For the text-containing cell, return its midpoint in [X, Y] coordinate format. 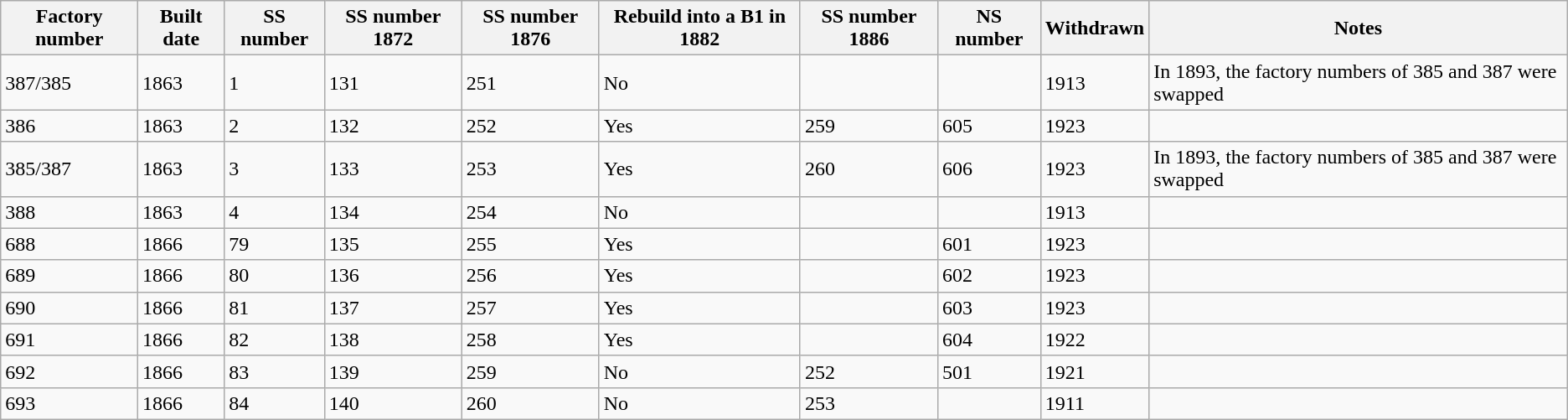
388 [70, 212]
SS number 1872 [393, 29]
258 [530, 340]
137 [393, 308]
693 [70, 403]
1911 [1094, 403]
134 [393, 212]
81 [275, 308]
138 [393, 340]
132 [393, 126]
602 [988, 276]
79 [275, 244]
605 [988, 126]
254 [530, 212]
Factory number [70, 29]
82 [275, 340]
257 [530, 308]
84 [275, 403]
SS number 1886 [869, 29]
601 [988, 244]
603 [988, 308]
83 [275, 371]
NS number [988, 29]
2 [275, 126]
133 [393, 169]
256 [530, 276]
Rebuild into a B1 in 1882 [699, 29]
Notes [1359, 29]
SS number 1876 [530, 29]
140 [393, 403]
1 [275, 82]
689 [70, 276]
139 [393, 371]
690 [70, 308]
131 [393, 82]
604 [988, 340]
688 [70, 244]
255 [530, 244]
606 [988, 169]
3 [275, 169]
Built date [181, 29]
80 [275, 276]
SS number [275, 29]
691 [70, 340]
385/387 [70, 169]
1921 [1094, 371]
136 [393, 276]
501 [988, 371]
Withdrawn [1094, 29]
1922 [1094, 340]
387/385 [70, 82]
386 [70, 126]
135 [393, 244]
4 [275, 212]
251 [530, 82]
692 [70, 371]
